Return (x, y) of the center of cell containing provided text 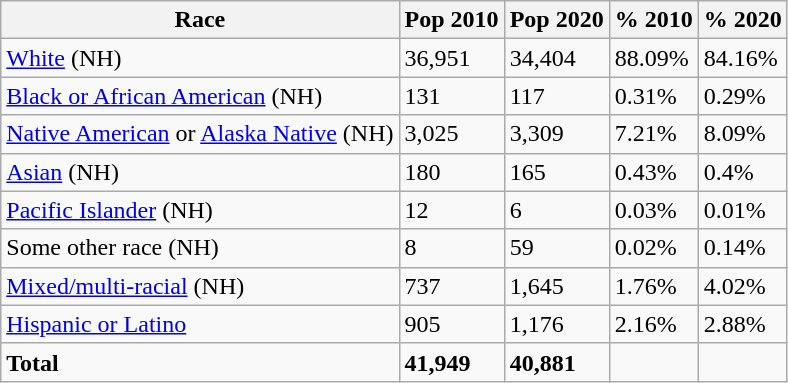
6 (556, 210)
% 2010 (654, 20)
1.76% (654, 286)
Pop 2020 (556, 20)
7.21% (654, 134)
41,949 (452, 362)
0.4% (742, 172)
0.29% (742, 96)
1,645 (556, 286)
0.03% (654, 210)
1,176 (556, 324)
Black or African American (NH) (200, 96)
0.43% (654, 172)
36,951 (452, 58)
12 (452, 210)
905 (452, 324)
59 (556, 248)
0.02% (654, 248)
737 (452, 286)
% 2020 (742, 20)
180 (452, 172)
Pop 2010 (452, 20)
3,309 (556, 134)
8.09% (742, 134)
2.16% (654, 324)
40,881 (556, 362)
Asian (NH) (200, 172)
84.16% (742, 58)
Some other race (NH) (200, 248)
4.02% (742, 286)
0.01% (742, 210)
Hispanic or Latino (200, 324)
Total (200, 362)
8 (452, 248)
Pacific Islander (NH) (200, 210)
3,025 (452, 134)
Race (200, 20)
2.88% (742, 324)
White (NH) (200, 58)
117 (556, 96)
Mixed/multi-racial (NH) (200, 286)
131 (452, 96)
165 (556, 172)
0.14% (742, 248)
88.09% (654, 58)
Native American or Alaska Native (NH) (200, 134)
0.31% (654, 96)
34,404 (556, 58)
